Extract the (X, Y) coordinate from the center of the cell holding the provided text.  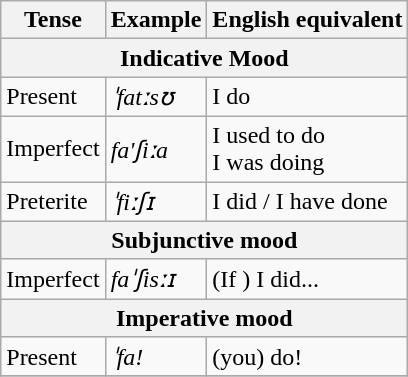
ˈfiːʃɪ (156, 202)
Tense (53, 20)
Example (156, 20)
ˈfatːsʊ (156, 97)
I did / I have done (308, 202)
Indicative Mood (204, 58)
Preterite (53, 202)
(you) do! (308, 357)
Subjunctive mood (204, 240)
I do (308, 97)
ˈfa! (156, 357)
English equivalent (308, 20)
faˈʃisːɪ (156, 279)
Imperative mood (204, 318)
(If ) I did... (308, 279)
fa'ʃiːa (156, 148)
I used to doI was doing (308, 148)
